Output the (x, y) coordinate of the center of the cell containing the given text.  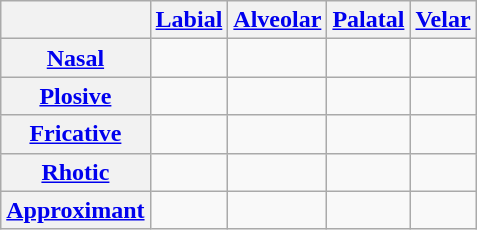
Labial (189, 20)
Nasal (76, 58)
Rhotic (76, 172)
Plosive (76, 96)
Palatal (368, 20)
Velar (443, 20)
Fricative (76, 134)
Alveolar (278, 20)
Approximant (76, 210)
